Find where the given text appears and provide that cell's center as (X, Y) coordinate. 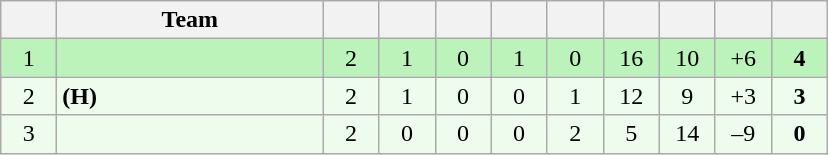
+3 (743, 96)
10 (687, 58)
9 (687, 96)
5 (631, 134)
+6 (743, 58)
12 (631, 96)
Team (190, 20)
14 (687, 134)
(H) (190, 96)
4 (799, 58)
16 (631, 58)
–9 (743, 134)
